From the cell containing the given text, extract its center point as [X, Y] coordinate. 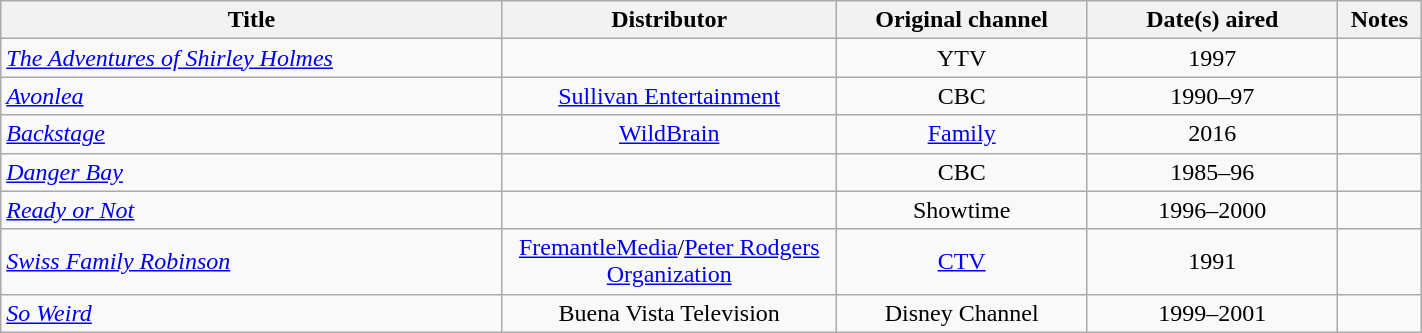
1997 [1212, 58]
The Adventures of Shirley Holmes [252, 58]
So Weird [252, 313]
Notes [1380, 20]
2016 [1212, 134]
Avonlea [252, 96]
Danger Bay [252, 172]
Date(s) aired [1212, 20]
Backstage [252, 134]
1985–96 [1212, 172]
CTV [962, 262]
YTV [962, 58]
Disney Channel [962, 313]
Original channel [962, 20]
Swiss Family Robinson [252, 262]
Distributor [669, 20]
Family [962, 134]
Sullivan Entertainment [669, 96]
Buena Vista Television [669, 313]
1990–97 [1212, 96]
FremantleMedia/Peter Rodgers Organization [669, 262]
Ready or Not [252, 210]
1999–2001 [1212, 313]
1991 [1212, 262]
1996–2000 [1212, 210]
WildBrain [669, 134]
Title [252, 20]
Showtime [962, 210]
